Extract the [X, Y] coordinate from the center of the cell holding the provided text.  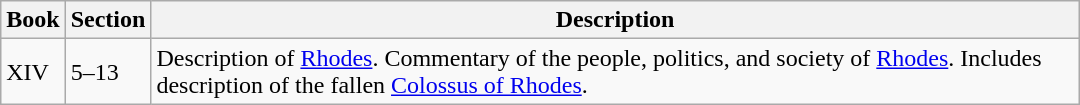
Book [33, 20]
Description [615, 20]
Section [108, 20]
XIV [33, 72]
5–13 [108, 72]
Description of Rhodes. Commentary of the people, politics, and society of Rhodes. Includes description of the fallen Colossus of Rhodes. [615, 72]
